Provide the (X, Y) coordinate of the cell's center where the given text is located.  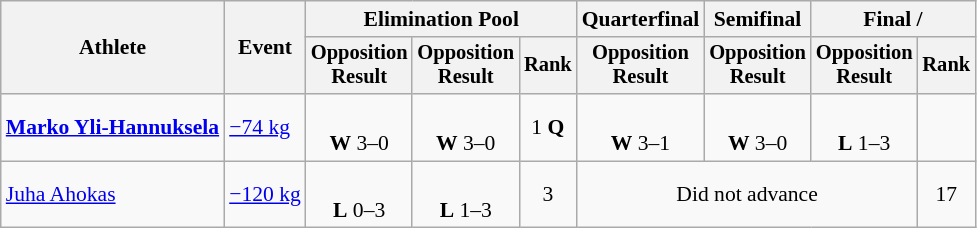
Final / (893, 19)
Athlete (112, 48)
Marko Yli-Hannuksela (112, 128)
Semifinal (758, 19)
1 Q (548, 128)
Did not advance (748, 194)
Quarterfinal (641, 19)
−120 kg (265, 194)
3 (548, 194)
Juha Ahokas (112, 194)
Elimination Pool (442, 19)
−74 kg (265, 128)
17 (946, 194)
L 0–3 (360, 194)
Event (265, 48)
W 3–1 (641, 128)
